Return (x, y) of the center of cell containing provided text 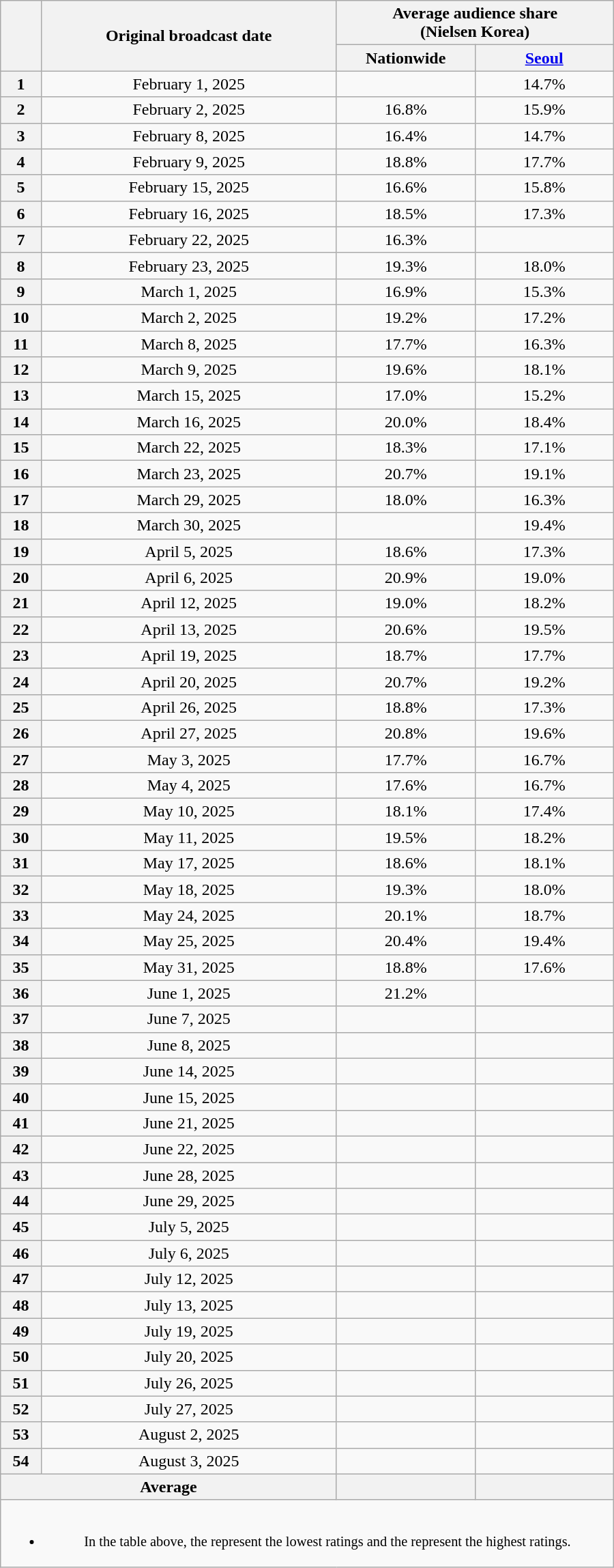
May 17, 2025 (188, 864)
May 18, 2025 (188, 889)
1 (21, 84)
June 21, 2025 (188, 1123)
54 (21, 1461)
28 (21, 786)
49 (21, 1331)
May 31, 2025 (188, 967)
Average (169, 1487)
20.9% (405, 578)
May 25, 2025 (188, 941)
July 27, 2025 (188, 1409)
April 27, 2025 (188, 733)
February 2, 2025 (188, 110)
8 (21, 266)
30 (21, 838)
July 26, 2025 (188, 1383)
13 (21, 396)
April 5, 2025 (188, 552)
20.0% (405, 422)
June 14, 2025 (188, 1071)
March 15, 2025 (188, 396)
25 (21, 707)
48 (21, 1305)
April 19, 2025 (188, 655)
15.8% (544, 188)
Original broadcast date (188, 35)
March 16, 2025 (188, 422)
March 23, 2025 (188, 474)
February 8, 2025 (188, 136)
June 29, 2025 (188, 1201)
May 24, 2025 (188, 915)
2 (21, 110)
February 23, 2025 (188, 266)
50 (21, 1357)
7 (21, 240)
23 (21, 655)
April 13, 2025 (188, 629)
16.9% (405, 291)
February 15, 2025 (188, 188)
26 (21, 733)
17.4% (544, 812)
53 (21, 1435)
6 (21, 214)
3 (21, 136)
18.3% (405, 448)
42 (21, 1149)
41 (21, 1123)
39 (21, 1071)
37 (21, 1019)
10 (21, 317)
June 7, 2025 (188, 1019)
33 (21, 915)
Average audience share(Nielsen Korea) (475, 23)
46 (21, 1253)
19.1% (544, 474)
24 (21, 681)
March 29, 2025 (188, 500)
March 22, 2025 (188, 448)
July 5, 2025 (188, 1227)
July 13, 2025 (188, 1305)
17.1% (544, 448)
20.1% (405, 915)
20.4% (405, 941)
14 (21, 422)
18.5% (405, 214)
In the table above, the represent the lowest ratings and the represent the highest ratings. (307, 1533)
18 (21, 526)
February 16, 2025 (188, 214)
16.6% (405, 188)
March 2, 2025 (188, 317)
April 12, 2025 (188, 603)
12 (21, 370)
11 (21, 343)
June 1, 2025 (188, 993)
31 (21, 864)
22 (21, 629)
47 (21, 1279)
June 28, 2025 (188, 1175)
36 (21, 993)
20.6% (405, 629)
15.3% (544, 291)
August 2, 2025 (188, 1435)
July 19, 2025 (188, 1331)
15 (21, 448)
34 (21, 941)
17.0% (405, 396)
4 (21, 162)
March 8, 2025 (188, 343)
20.8% (405, 733)
16 (21, 474)
May 3, 2025 (188, 760)
July 12, 2025 (188, 1279)
19 (21, 552)
35 (21, 967)
July 6, 2025 (188, 1253)
April 26, 2025 (188, 707)
21.2% (405, 993)
51 (21, 1383)
5 (21, 188)
February 1, 2025 (188, 84)
27 (21, 760)
Nationwide (405, 58)
April 6, 2025 (188, 578)
May 4, 2025 (188, 786)
June 22, 2025 (188, 1149)
August 3, 2025 (188, 1461)
15.9% (544, 110)
Seoul (544, 58)
52 (21, 1409)
February 22, 2025 (188, 240)
29 (21, 812)
June 15, 2025 (188, 1097)
9 (21, 291)
March 1, 2025 (188, 291)
March 30, 2025 (188, 526)
February 9, 2025 (188, 162)
17 (21, 500)
45 (21, 1227)
April 20, 2025 (188, 681)
40 (21, 1097)
July 20, 2025 (188, 1357)
18.4% (544, 422)
20 (21, 578)
21 (21, 603)
32 (21, 889)
March 9, 2025 (188, 370)
17.2% (544, 317)
16.8% (405, 110)
June 8, 2025 (188, 1045)
May 11, 2025 (188, 838)
May 10, 2025 (188, 812)
44 (21, 1201)
43 (21, 1175)
38 (21, 1045)
16.4% (405, 136)
15.2% (544, 396)
